Return [x, y] of the center of cell containing provided text 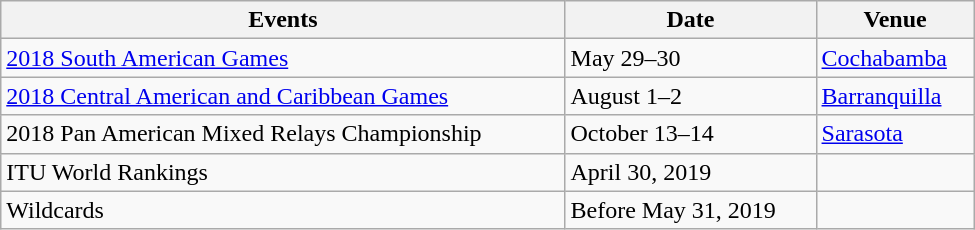
Barranquilla [895, 96]
2018 South American Games [283, 58]
ITU World Rankings [283, 172]
Wildcards [283, 210]
August 1–2 [690, 96]
Events [283, 20]
Sarasota [895, 134]
Cochabamba [895, 58]
October 13–14 [690, 134]
May 29–30 [690, 58]
Before May 31, 2019 [690, 210]
2018 Central American and Caribbean Games [283, 96]
Date [690, 20]
April 30, 2019 [690, 172]
Venue [895, 20]
2018 Pan American Mixed Relays Championship [283, 134]
